Identify which cell holds the provided text, then report its (x, y) central coordinate. 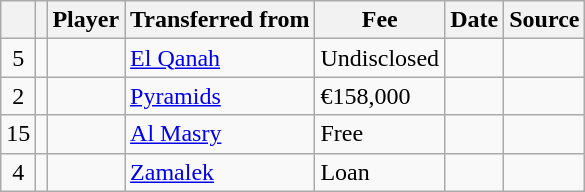
Date (474, 20)
Undisclosed (380, 58)
Source (544, 20)
Pyramids (220, 96)
Loan (380, 172)
5 (18, 58)
15 (18, 134)
Transferred from (220, 20)
Fee (380, 20)
Zamalek (220, 172)
Player (86, 20)
2 (18, 96)
Free (380, 134)
El Qanah (220, 58)
4 (18, 172)
Al Masry (220, 134)
€158,000 (380, 96)
